For the text-containing cell, return its midpoint in (X, Y) coordinate format. 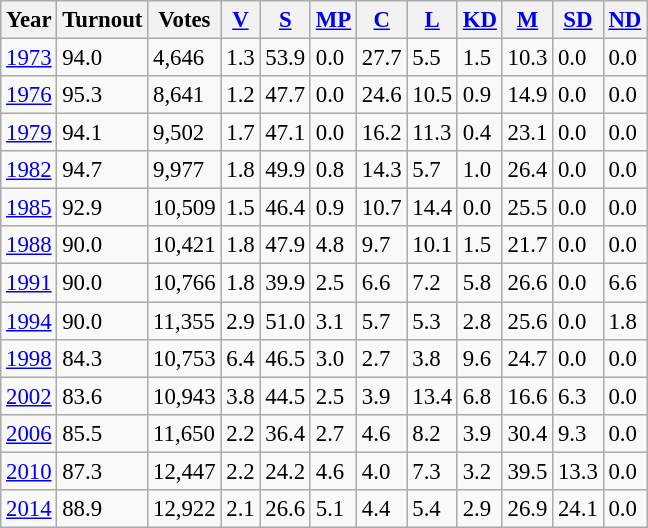
95.3 (102, 95)
11,650 (184, 433)
Votes (184, 20)
25.5 (527, 208)
7.3 (432, 471)
9,977 (184, 170)
1.0 (480, 170)
94.0 (102, 58)
10,766 (184, 283)
3.2 (480, 471)
1979 (29, 133)
13.3 (578, 471)
3.1 (333, 321)
14.9 (527, 95)
51.0 (285, 321)
44.5 (285, 396)
6.4 (240, 358)
8,641 (184, 95)
1994 (29, 321)
1988 (29, 245)
L (432, 20)
5.8 (480, 283)
10.7 (382, 208)
94.1 (102, 133)
9.7 (382, 245)
0.8 (333, 170)
S (285, 20)
13.4 (432, 396)
ND (625, 20)
84.3 (102, 358)
1982 (29, 170)
87.3 (102, 471)
0.4 (480, 133)
30.4 (527, 433)
49.9 (285, 170)
25.6 (527, 321)
4.0 (382, 471)
10,509 (184, 208)
88.9 (102, 509)
10.3 (527, 58)
10,753 (184, 358)
92.9 (102, 208)
4.4 (382, 509)
10.5 (432, 95)
85.5 (102, 433)
Turnout (102, 20)
KD (480, 20)
36.4 (285, 433)
16.6 (527, 396)
2.8 (480, 321)
1.7 (240, 133)
39.9 (285, 283)
9,502 (184, 133)
46.4 (285, 208)
2002 (29, 396)
Year (29, 20)
47.1 (285, 133)
26.4 (527, 170)
26.9 (527, 509)
9.3 (578, 433)
2014 (29, 509)
1998 (29, 358)
16.2 (382, 133)
14.4 (432, 208)
12,922 (184, 509)
5.3 (432, 321)
39.5 (527, 471)
10,943 (184, 396)
53.9 (285, 58)
10.1 (432, 245)
27.7 (382, 58)
12,447 (184, 471)
5.4 (432, 509)
1973 (29, 58)
94.7 (102, 170)
1.3 (240, 58)
M (527, 20)
1976 (29, 95)
46.5 (285, 358)
7.2 (432, 283)
V (240, 20)
23.1 (527, 133)
1991 (29, 283)
6.3 (578, 396)
6.8 (480, 396)
2006 (29, 433)
3.0 (333, 358)
5.1 (333, 509)
83.6 (102, 396)
1985 (29, 208)
24.2 (285, 471)
4.8 (333, 245)
11.3 (432, 133)
2.1 (240, 509)
1.2 (240, 95)
2010 (29, 471)
14.3 (382, 170)
21.7 (527, 245)
47.9 (285, 245)
24.7 (527, 358)
MP (333, 20)
24.1 (578, 509)
11,355 (184, 321)
4,646 (184, 58)
C (382, 20)
SD (578, 20)
8.2 (432, 433)
10,421 (184, 245)
47.7 (285, 95)
9.6 (480, 358)
5.5 (432, 58)
24.6 (382, 95)
